Capture the cell that displays the provided text and extract its [X, Y] central coordinate. 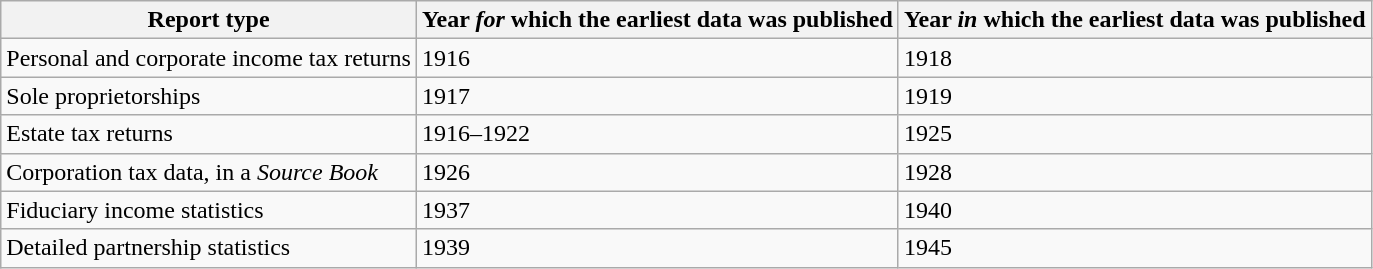
1928 [1134, 172]
Fiduciary income statistics [209, 210]
Year for which the earliest data was published [657, 20]
1945 [1134, 248]
1939 [657, 248]
1916 [657, 58]
1919 [1134, 96]
1916–1922 [657, 134]
Estate tax returns [209, 134]
Report type [209, 20]
Corporation tax data, in a Source Book [209, 172]
Sole proprietorships [209, 96]
1918 [1134, 58]
1937 [657, 210]
1940 [1134, 210]
Personal and corporate income tax returns [209, 58]
Detailed partnership statistics [209, 248]
1925 [1134, 134]
1917 [657, 96]
Year in which the earliest data was published [1134, 20]
1926 [657, 172]
